Output the [X, Y] coordinate of the center of the cell containing the given text.  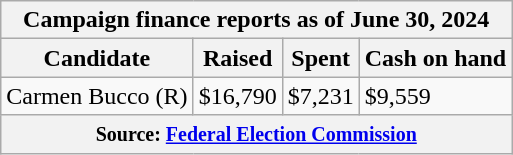
$7,231 [320, 96]
Spent [320, 58]
Raised [238, 58]
Carmen Bucco (R) [97, 96]
Candidate [97, 58]
Source: Federal Election Commission [256, 134]
Cash on hand [435, 58]
$9,559 [435, 96]
Campaign finance reports as of June 30, 2024 [256, 20]
$16,790 [238, 96]
